Determine the [x, y] coordinate at the center of the cell enclosing the given text.  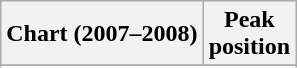
Peakposition [249, 34]
Chart (2007–2008) [102, 34]
